From the cell containing the given text, extract its center point as [x, y] coordinate. 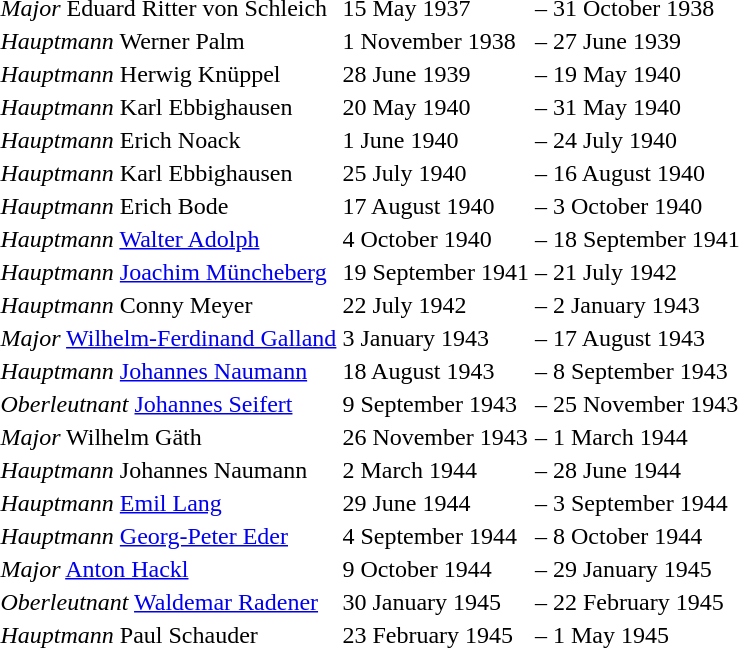
25 July 1940 [436, 173]
29 June 1944 [436, 503]
1 June 1940 [436, 140]
9 September 1943 [436, 404]
1 November 1938 [436, 41]
30 January 1945 [436, 602]
18 August 1943 [436, 371]
9 October 1944 [436, 569]
4 September 1944 [436, 536]
28 June 1939 [436, 74]
4 October 1940 [436, 239]
3 January 1943 [436, 338]
20 May 1940 [436, 107]
2 March 1944 [436, 470]
17 August 1940 [436, 206]
19 September 1941 [436, 272]
26 November 1943 [436, 437]
22 July 1942 [436, 305]
